Pinpoint the cell where the given text exists, returning its [X, Y] midpoint coordinate. 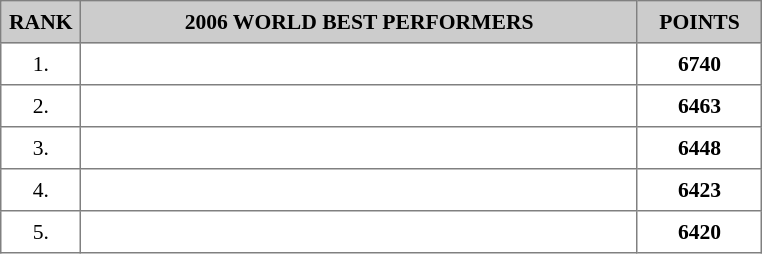
6420 [699, 232]
5. [41, 232]
4. [41, 190]
1. [41, 64]
6423 [699, 190]
2. [41, 106]
2006 WORLD BEST PERFORMERS [359, 22]
3. [41, 148]
POINTS [699, 22]
RANK [41, 22]
6448 [699, 148]
6463 [699, 106]
6740 [699, 64]
